Extract the [x, y] coordinate from the center of the cell holding the provided text.  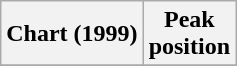
Chart (1999) [72, 34]
Peakposition [189, 34]
